Extract the [x, y] coordinate from the center of the cell holding the provided text.  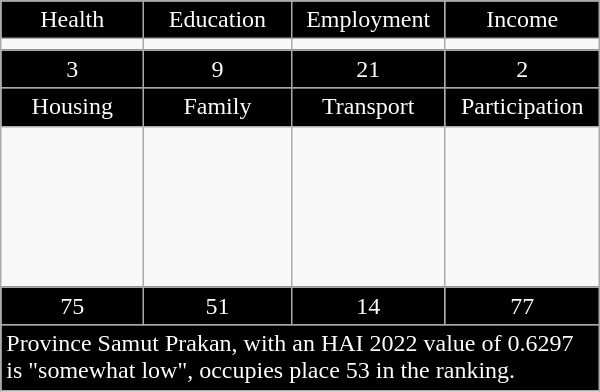
Employment [368, 20]
Housing [72, 107]
2 [522, 69]
Participation [522, 107]
14 [368, 306]
75 [72, 306]
Health [72, 20]
51 [218, 306]
77 [522, 306]
Province Samut Prakan, with an HAI 2022 value of 0.6297 is "somewhat low", occupies place 53 in the ranking. [300, 358]
Education [218, 20]
9 [218, 69]
3 [72, 69]
21 [368, 69]
Transport [368, 107]
Income [522, 20]
Family [218, 107]
